For the text-containing cell, return its midpoint in (x, y) coordinate format. 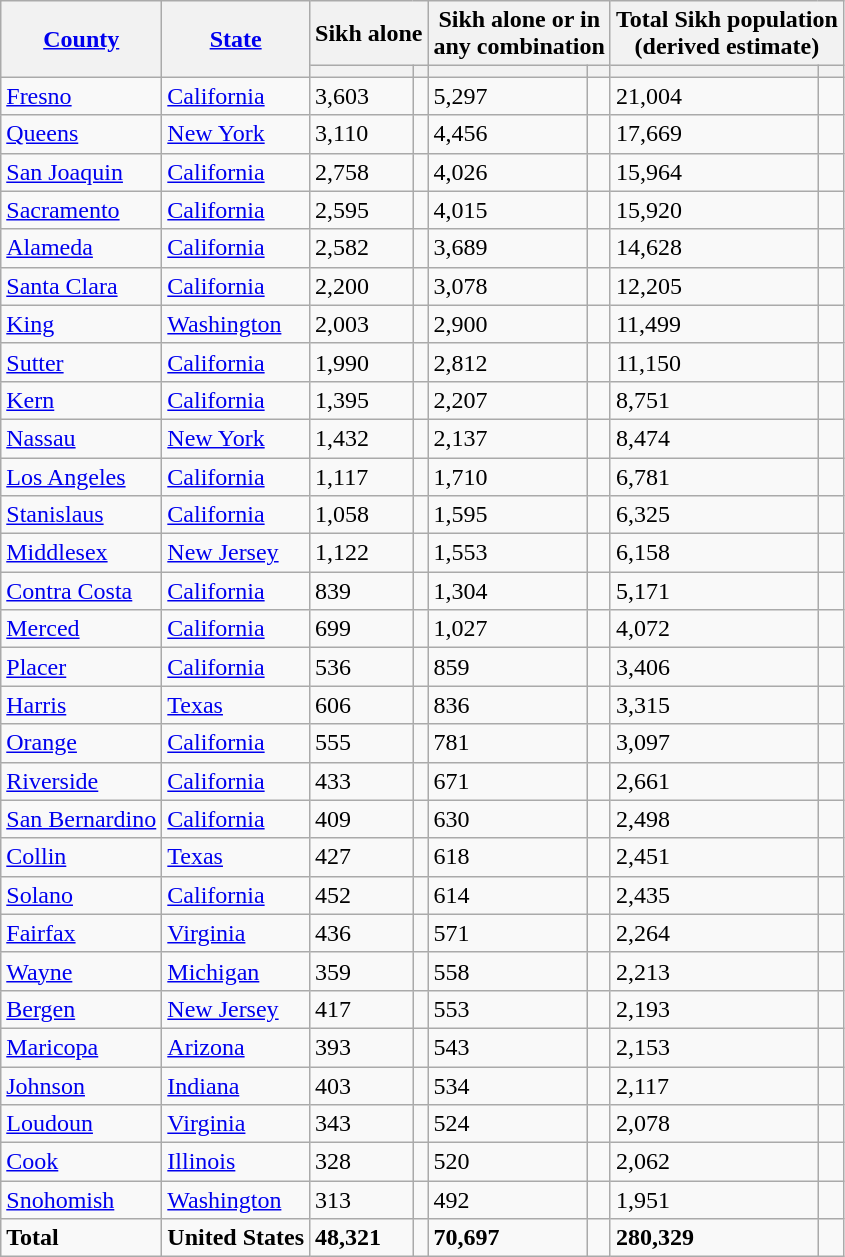
Harris (82, 705)
Solano (82, 895)
2,758 (362, 172)
Total Sikh population(derived estimate) (726, 34)
403 (362, 1085)
520 (508, 1162)
70,697 (508, 1238)
393 (362, 1047)
328 (362, 1162)
553 (508, 1009)
Cook (82, 1162)
San Joaquin (82, 172)
12,205 (714, 286)
2,498 (714, 819)
1,990 (362, 362)
781 (508, 743)
618 (508, 857)
3,110 (362, 134)
Orange (82, 743)
671 (508, 781)
536 (362, 667)
1,710 (508, 477)
5,171 (714, 591)
Sacramento (82, 210)
558 (508, 971)
2,812 (508, 362)
2,193 (714, 1009)
2,062 (714, 1162)
436 (362, 933)
1,122 (362, 553)
Riverside (82, 781)
Illinois (236, 1162)
San Bernardino (82, 819)
614 (508, 895)
2,153 (714, 1047)
11,499 (714, 324)
524 (508, 1124)
2,207 (508, 400)
839 (362, 591)
1,304 (508, 591)
21,004 (714, 96)
359 (362, 971)
Contra Costa (82, 591)
1,951 (714, 1200)
2,137 (508, 438)
2,003 (362, 324)
Middlesex (82, 553)
15,964 (714, 172)
Kern (82, 400)
State (236, 39)
8,751 (714, 400)
Sutter (82, 362)
2,117 (714, 1085)
6,325 (714, 515)
Total (82, 1238)
County (82, 39)
4,015 (508, 210)
4,072 (714, 629)
313 (362, 1200)
3,689 (508, 248)
1,027 (508, 629)
630 (508, 819)
Indiana (236, 1085)
2,200 (362, 286)
1,395 (362, 400)
1,432 (362, 438)
409 (362, 819)
3,315 (714, 705)
606 (362, 705)
427 (362, 857)
571 (508, 933)
836 (508, 705)
4,026 (508, 172)
Queens (82, 134)
3,097 (714, 743)
543 (508, 1047)
534 (508, 1085)
Sikh alone or inany combination (519, 34)
2,213 (714, 971)
Michigan (236, 971)
King (82, 324)
Fresno (82, 96)
2,900 (508, 324)
3,603 (362, 96)
859 (508, 667)
11,150 (714, 362)
555 (362, 743)
2,451 (714, 857)
United States (236, 1238)
17,669 (714, 134)
433 (362, 781)
1,117 (362, 477)
1,058 (362, 515)
2,078 (714, 1124)
6,158 (714, 553)
3,078 (508, 286)
Alameda (82, 248)
2,264 (714, 933)
Santa Clara (82, 286)
15,920 (714, 210)
2,582 (362, 248)
1,595 (508, 515)
Fairfax (82, 933)
Loudoun (82, 1124)
2,661 (714, 781)
Sikh alone (369, 34)
4,456 (508, 134)
3,406 (714, 667)
Bergen (82, 1009)
Merced (82, 629)
Collin (82, 857)
2,595 (362, 210)
Snohomish (82, 1200)
48,321 (362, 1238)
14,628 (714, 248)
8,474 (714, 438)
343 (362, 1124)
Los Angeles (82, 477)
280,329 (714, 1238)
452 (362, 895)
Wayne (82, 971)
Maricopa (82, 1047)
2,435 (714, 895)
6,781 (714, 477)
699 (362, 629)
Stanislaus (82, 515)
Nassau (82, 438)
492 (508, 1200)
1,553 (508, 553)
Arizona (236, 1047)
Johnson (82, 1085)
5,297 (508, 96)
417 (362, 1009)
Placer (82, 667)
